Return the (x, y) coordinate for the center point of the cell that contains the specified text.  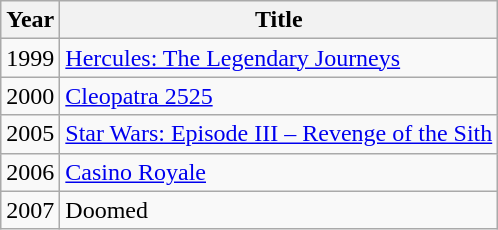
Doomed (279, 210)
Casino Royale (279, 172)
2005 (30, 134)
Title (279, 20)
2006 (30, 172)
Star Wars: Episode III – Revenge of the Sith (279, 134)
1999 (30, 58)
Hercules: The Legendary Journeys (279, 58)
2000 (30, 96)
Year (30, 20)
Cleopatra 2525 (279, 96)
2007 (30, 210)
